From the cell containing the given text, extract its center point as (X, Y) coordinate. 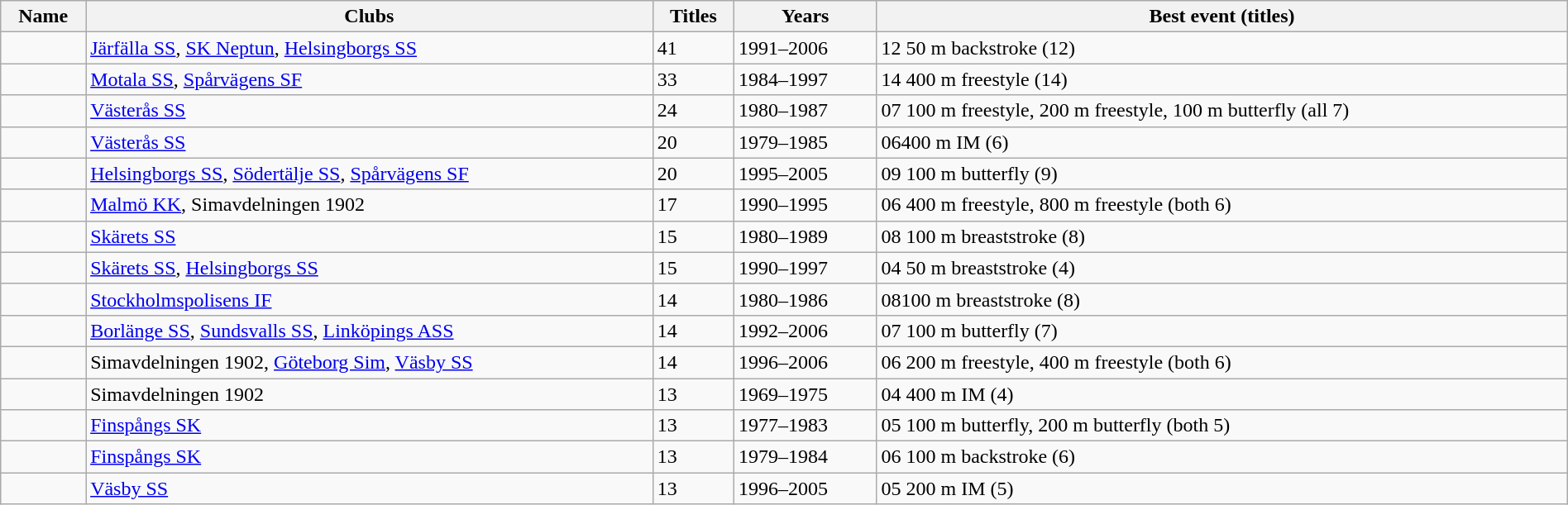
05 200 m IM (5) (1222, 488)
Name (43, 17)
Simavdelningen 1902 (370, 394)
41 (693, 48)
1980–1989 (806, 236)
1979–1984 (806, 457)
1990–1997 (806, 268)
Clubs (370, 17)
24 (693, 111)
Simavdelningen 1902, Göteborg Sim, Väsby SS (370, 362)
08 100 m breaststroke (8) (1222, 236)
04 400 m IM (4) (1222, 394)
17 (693, 205)
05 100 m butterfly, 200 m butterfly (both 5) (1222, 426)
06 100 m backstroke (6) (1222, 457)
Järfälla SS, SK Neptun, Helsingborgs SS (370, 48)
06400 m IM (6) (1222, 142)
33 (693, 79)
07 100 m butterfly (7) (1222, 331)
Helsingborgs SS, Södertälje SS, Spårvägens SF (370, 174)
07 100 m freestyle, 200 m freestyle, 100 m butterfly (all 7) (1222, 111)
Titles (693, 17)
1980–1986 (806, 299)
14 400 m freestyle (14) (1222, 79)
1969–1975 (806, 394)
1990–1995 (806, 205)
1984–1997 (806, 79)
06 400 m freestyle, 800 m freestyle (both 6) (1222, 205)
1977–1983 (806, 426)
Malmö KK, Simavdelningen 1902 (370, 205)
Best event (titles) (1222, 17)
Skärets SS (370, 236)
1995–2005 (806, 174)
09 100 m butterfly (9) (1222, 174)
1996–2005 (806, 488)
Väsby SS (370, 488)
Years (806, 17)
1992–2006 (806, 331)
Stockholmspolisens IF (370, 299)
Borlänge SS, Sundsvalls SS, Linköpings ASS (370, 331)
1979–1985 (806, 142)
1991–2006 (806, 48)
Skärets SS, Helsingborgs SS (370, 268)
1980–1987 (806, 111)
04 50 m breaststroke (4) (1222, 268)
12 50 m backstroke (12) (1222, 48)
08100 m breaststroke (8) (1222, 299)
06 200 m freestyle, 400 m freestyle (both 6) (1222, 362)
Motala SS, Spårvägens SF (370, 79)
1996–2006 (806, 362)
